Identify which cell holds the provided text, then report its [x, y] central coordinate. 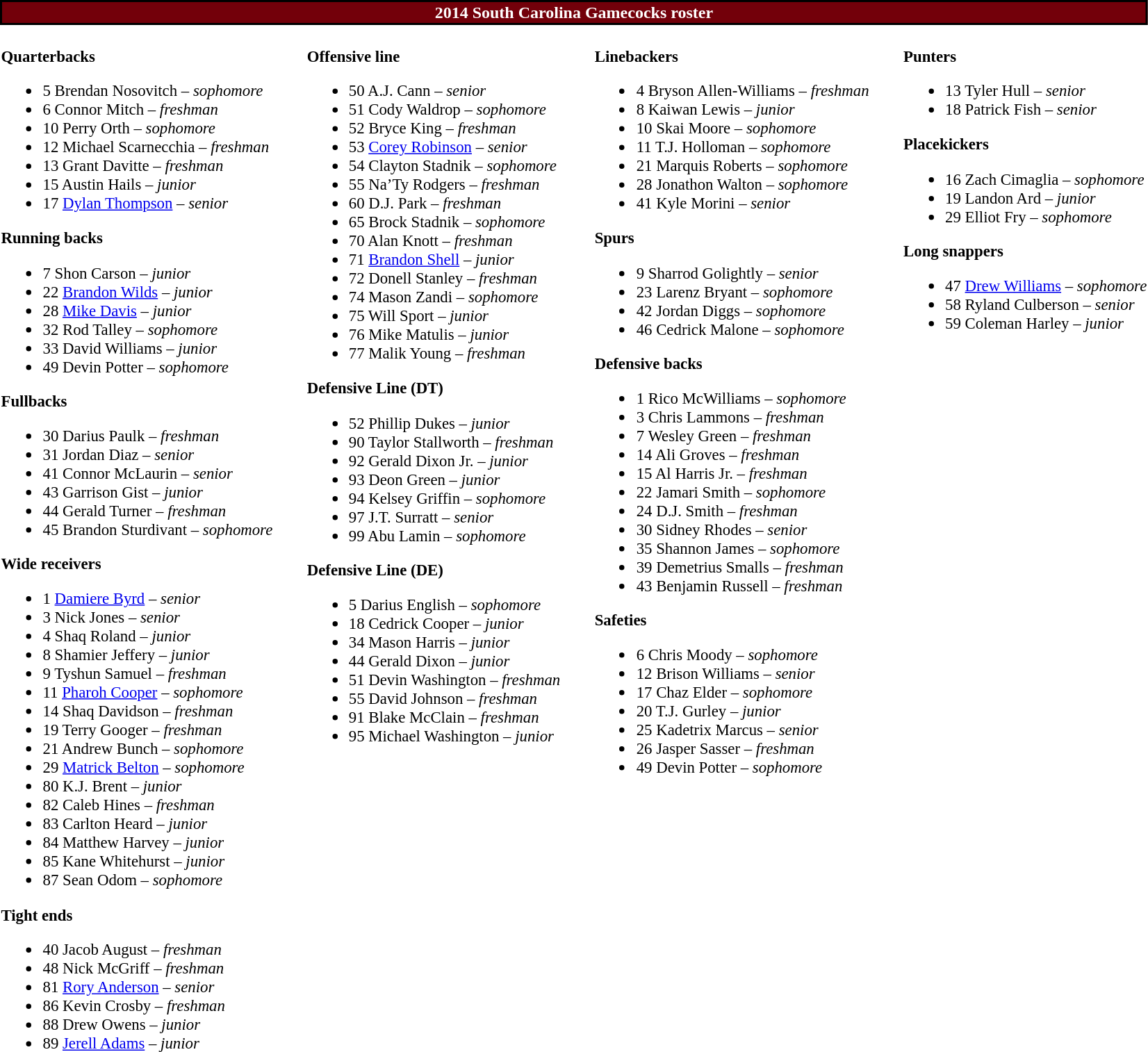
2014 South Carolina Gamecocks roster [574, 13]
